Pinpoint the cell where the given text exists, returning its [X, Y] midpoint coordinate. 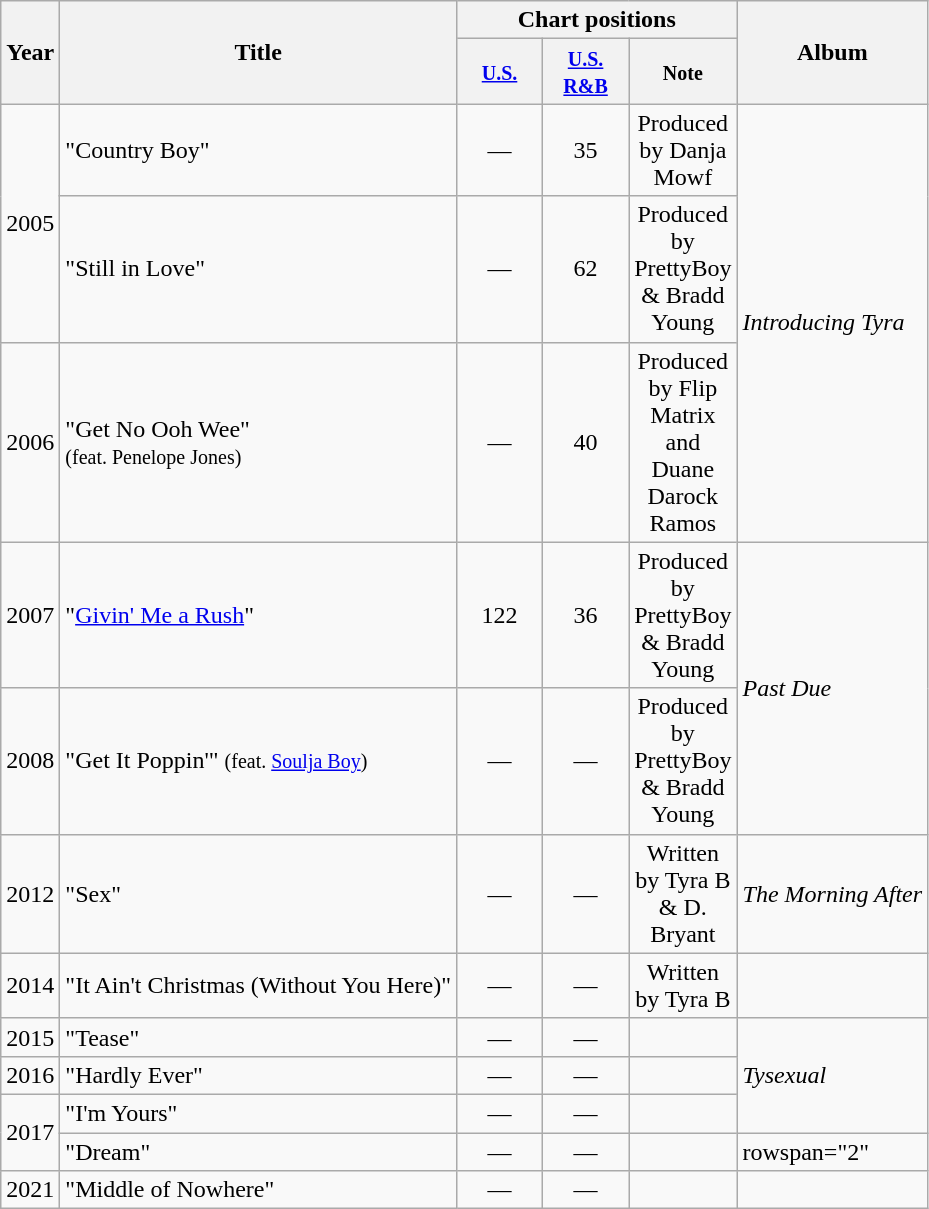
62 [586, 269]
Introducing Tyra [832, 323]
2006 [30, 442]
"Dream" [258, 1151]
"Givin' Me a Rush" [258, 615]
Tysexual [832, 1075]
2017 [30, 1132]
Title [258, 52]
U.S. R&B [586, 72]
35 [586, 150]
2021 [30, 1190]
2012 [30, 894]
36 [586, 615]
2015 [30, 1037]
"It Ain't Christmas (Without You Here)" [258, 986]
Produced by Danja Mowf [683, 150]
"Still in Love" [258, 269]
40 [586, 442]
2007 [30, 615]
"I'm Yours" [258, 1113]
Written by Tyra B & D. Bryant [683, 894]
"Sex" [258, 894]
2014 [30, 986]
Past Due [832, 688]
"Country Boy" [258, 150]
"Get No Ooh Wee"(feat. Penelope Jones) [258, 442]
"Hardly Ever" [258, 1075]
U.S. [499, 72]
"Middle of Nowhere" [258, 1190]
Produced by Flip Matrix and Duane Darock Ramos [683, 442]
Album [832, 52]
Note [683, 72]
rowspan="2" [832, 1151]
122 [499, 615]
"Tease" [258, 1037]
Written by Tyra B [683, 986]
2005 [30, 223]
"Get It Poppin'" (feat. Soulja Boy) [258, 761]
The Morning After [832, 894]
2008 [30, 761]
Year [30, 52]
Chart positions [596, 20]
2016 [30, 1075]
